Determine the (x, y) coordinate at the center of the cell enclosing the given text.  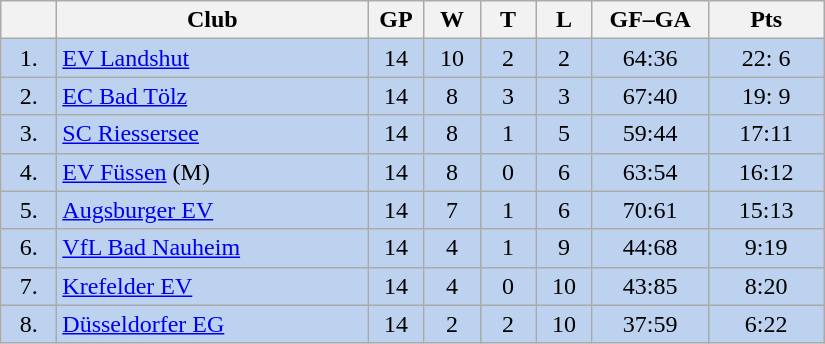
17:11 (766, 134)
5. (29, 210)
15:13 (766, 210)
7 (452, 210)
Club (212, 20)
L (564, 20)
8. (29, 324)
43:85 (650, 286)
2. (29, 96)
GP (396, 20)
6:22 (766, 324)
59:44 (650, 134)
EV Füssen (M) (212, 172)
64:36 (650, 58)
EV Landshut (212, 58)
44:68 (650, 248)
22: 6 (766, 58)
4. (29, 172)
9:19 (766, 248)
67:40 (650, 96)
37:59 (650, 324)
70:61 (650, 210)
6. (29, 248)
5 (564, 134)
19: 9 (766, 96)
W (452, 20)
3. (29, 134)
VfL Bad Nauheim (212, 248)
T (508, 20)
EC Bad Tölz (212, 96)
Düsseldorfer EG (212, 324)
Krefelder EV (212, 286)
1. (29, 58)
16:12 (766, 172)
63:54 (650, 172)
8:20 (766, 286)
9 (564, 248)
GF–GA (650, 20)
SC Riessersee (212, 134)
Pts (766, 20)
7. (29, 286)
Augsburger EV (212, 210)
